Identify which cell holds the provided text, then report its [x, y] central coordinate. 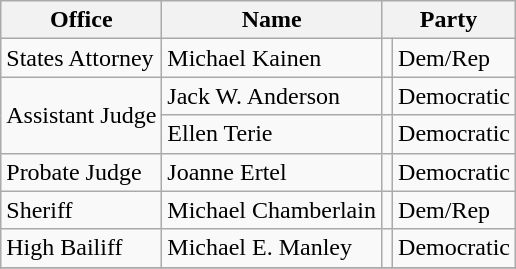
Michael Chamberlain [272, 210]
Michael E. Manley [272, 248]
Sheriff [82, 210]
States Attorney [82, 58]
Name [272, 20]
Assistant Judge [82, 115]
Joanne Ertel [272, 172]
Office [82, 20]
Probate Judge [82, 172]
High Bailiff [82, 248]
Ellen Terie [272, 134]
Party [448, 20]
Michael Kainen [272, 58]
Jack W. Anderson [272, 96]
